Capture the cell that displays the provided text and extract its (X, Y) central coordinate. 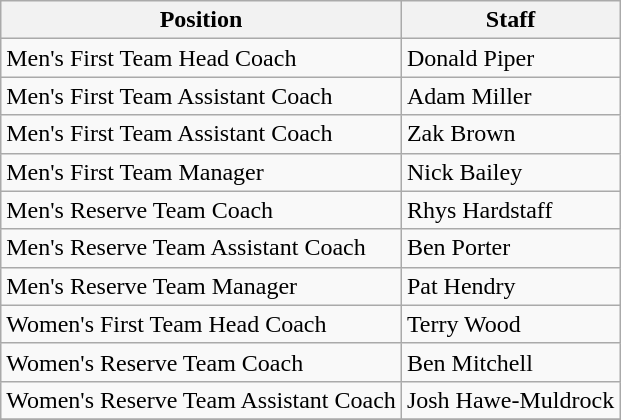
Zak Brown (510, 134)
Adam Miller (510, 96)
Nick Bailey (510, 172)
Pat Hendry (510, 286)
Position (202, 20)
Rhys Hardstaff (510, 210)
Women's Reserve Team Coach (202, 362)
Men's Reserve Team Manager (202, 286)
Men's First Team Manager (202, 172)
Donald Piper (510, 58)
Men's Reserve Team Coach (202, 210)
Ben Mitchell (510, 362)
Terry Wood (510, 324)
Men's Reserve Team Assistant Coach (202, 248)
Women's First Team Head Coach (202, 324)
Josh Hawe-Muldrock (510, 400)
Staff (510, 20)
Ben Porter (510, 248)
Women's Reserve Team Assistant Coach (202, 400)
Men's First Team Head Coach (202, 58)
